Return (X, Y) of the center of cell containing provided text 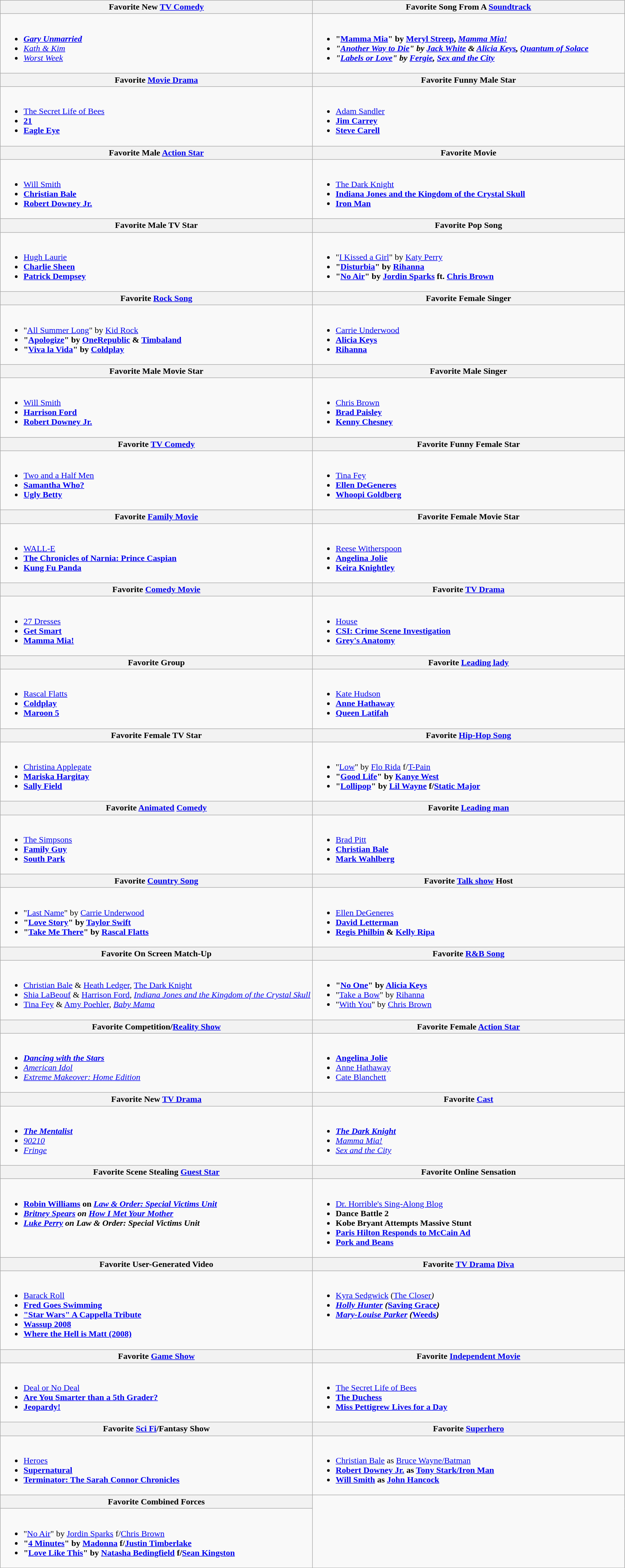
Hugh LaurieCharlie SheenPatrick Dempsey (156, 262)
Favorite Leading lady (469, 662)
Favorite Male Movie Star (156, 371)
The Secret Life of BeesThe DuchessMiss Pettigrew Lives for a Day (469, 1392)
"Last Name" by Carrie Underwood"Love Story" by Taylor Swift"Take Me There" by Rascal Flatts (156, 917)
Dr. Horrible's Sing-Along BlogDance Battle 2Kobe Bryant Attempts Massive StuntParis Hilton Responds to McCain AdPork and Beans (469, 1218)
Favorite Cast (469, 1099)
"All Summer Long" by Kid Rock"Apologize" by OneRepublic & Timbaland"Viva la Vida" by Coldplay (156, 334)
Favorite Song From A Soundtrack (469, 7)
Angelina JolieAnne HathawayCate Blanchett (469, 1063)
Favorite Online Sensation (469, 1172)
Favorite New TV Comedy (156, 7)
Favorite Funny Female Star (469, 444)
Favorite Sci Fi/Fantasy Show (156, 1429)
Ellen DeGeneresDavid LettermanRegis Philbin & Kelly Ripa (469, 917)
The SimpsonsFamily GuySouth Park (156, 844)
Favorite Pop Song (469, 225)
Deal or No DealAre You Smarter than a 5th Grader?Jeopardy! (156, 1392)
Will SmithChristian BaleRobert Downey Jr. (156, 189)
The Mentalist90210Fringe (156, 1136)
Barack RollFred Goes Swimming"Star Wars" A Cappella TributeWassup 2008Where the Hell is Matt (2008) (156, 1310)
Favorite Superhero (469, 1429)
Favorite Independent Movie (469, 1356)
27 DressesGet SmartMamma Mia! (156, 626)
Favorite TV Drama (469, 590)
Robin Williams on Law & Order: Special Victims UnitBritney Spears on How I Met Your MotherLuke Perry on Law & Order: Special Victims Unit (156, 1218)
"No One" by Alicia Keys"Take a Bow" by Rihanna"With You" by Chris Brown (469, 990)
Favorite TV Comedy (156, 444)
Favorite Competition/Reality Show (156, 1026)
Favorite Movie Drama (156, 80)
Favorite Country Song (156, 881)
The Dark KnightMamma Mia!Sex and the City (469, 1136)
"I Kissed a Girl" by Katy Perry"Disturbia" by Rihanna"No Air" by Jordin Sparks ft. Chris Brown (469, 262)
Rascal FlattsColdplayMaroon 5 (156, 699)
Favorite Movie (469, 153)
Favorite On Screen Match-Up (156, 954)
HouseCSI: Crime Scene InvestigationGrey's Anatomy (469, 626)
The Secret Life of Bees21Eagle Eye (156, 116)
Favorite Family Movie (156, 517)
Favorite Hip-Hop Song (469, 735)
Favorite Rock Song (156, 298)
Favorite Female Singer (469, 298)
Favorite Group (156, 662)
"No Air" by Jordin Sparks f/Chris Brown"4 Minutes" by Madonna f/Justin Timberlake"Love Like This" by Natasha Bedingfield f/Sean Kingston (156, 1538)
Favorite Male Singer (469, 371)
Dancing with the StarsAmerican IdolExtreme Makeover: Home Edition (156, 1063)
Chris BrownBrad PaisleyKenny Chesney (469, 408)
Favorite Female Movie Star (469, 517)
Favorite User-Generated Video (156, 1264)
Favorite Male TV Star (156, 225)
Favorite R&B Song (469, 954)
HeroesSupernaturalTerminator: The Sarah Connor Chronicles (156, 1465)
The Dark KnightIndiana Jones and the Kingdom of the Crystal SkullIron Man (469, 189)
Favorite TV Drama Diva (469, 1264)
Tina FeyEllen DeGeneresWhoopi Goldberg (469, 481)
Favorite Male Action Star (156, 153)
"Low" by Flo Rida f/T-Pain"Good Life" by Kanye West"Lollipop" by Lil Wayne f/Static Major (469, 772)
Favorite Funny Male Star (469, 80)
Kyra Sedgwick (The Closer)Holly Hunter (Saving Grace)Mary-Louise Parker (Weeds) (469, 1310)
Christina ApplegateMariska HargitaySally Field (156, 772)
Adam SandlerJim CarreySteve Carell (469, 116)
WALL-EThe Chronicles of Narnia: Prince CaspianKung Fu Panda (156, 553)
Favorite Comedy Movie (156, 590)
Christian Bale as Bruce Wayne/BatmanRobert Downey Jr. as Tony Stark/Iron ManWill Smith as John Hancock (469, 1465)
Favorite Animated Comedy (156, 808)
Favorite Scene Stealing Guest Star (156, 1172)
Favorite Talk show Host (469, 881)
Favorite Game Show (156, 1356)
Two and a Half MenSamantha Who?Ugly Betty (156, 481)
Favorite Female TV Star (156, 735)
Favorite New TV Drama (156, 1099)
Kate HudsonAnne HathawayQueen Latifah (469, 699)
Favorite Female Action Star (469, 1026)
Reese WitherspoonAngelina JolieKeira Knightley (469, 553)
Carrie UnderwoodAlicia KeysRihanna (469, 334)
Favorite Combined Forces (156, 1502)
Brad PittChristian BaleMark Wahlberg (469, 844)
Favorite Leading man (469, 808)
Gary UnmarriedKath & KimWorst Week (156, 43)
Will SmithHarrison FordRobert Downey Jr. (156, 408)
